Extract the [x, y] coordinate from the center of the cell holding the provided text.  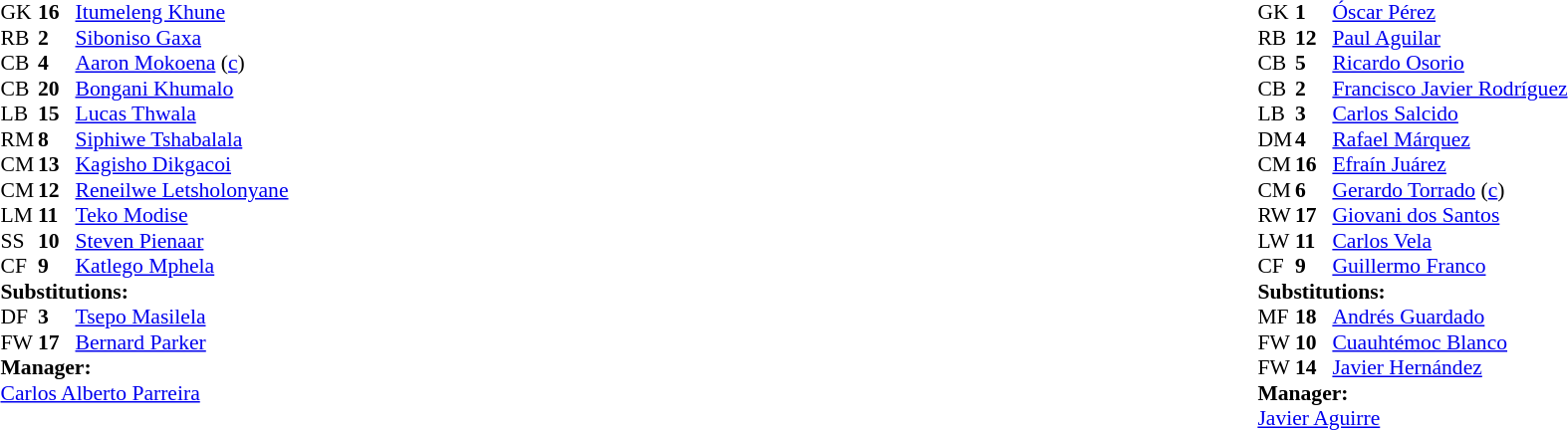
Carlos Salcido [1449, 114]
DM [1276, 139]
Lucas Thwala [182, 114]
20 [57, 89]
Cuauhtémoc Blanco [1449, 342]
LW [1276, 241]
Guillermo Franco [1449, 266]
Francisco Javier Rodríguez [1449, 89]
RW [1276, 216]
RM [19, 139]
18 [1314, 318]
Carlos Vela [1449, 241]
Siphiwe Tshabalala [182, 139]
5 [1314, 63]
Siboniso Gaxa [182, 38]
Steven Pienaar [182, 241]
Javier Hernández [1449, 367]
Reneilwe Letsholonyane [182, 190]
Teko Modise [182, 216]
15 [57, 114]
1 [1314, 13]
Bongani Khumalo [182, 89]
6 [1314, 190]
Aaron Mokoena (c) [182, 63]
DF [19, 318]
Kagisho Dikgacoi [182, 164]
8 [57, 139]
Tsepo Masilela [182, 318]
Óscar Pérez [1449, 13]
13 [57, 164]
MF [1276, 318]
Katlego Mphela [182, 266]
Efraín Juárez [1449, 164]
Bernard Parker [182, 342]
Giovani dos Santos [1449, 216]
LM [19, 216]
Andrés Guardado [1449, 318]
Itumeleng Khune [182, 13]
Paul Aguilar [1449, 38]
Gerardo Torrado (c) [1449, 190]
Carlos Alberto Parreira [143, 393]
Rafael Márquez [1449, 139]
Ricardo Osorio [1449, 63]
SS [19, 241]
14 [1314, 367]
